Locate the cell with the specified text and output its (x, y) center coordinate. 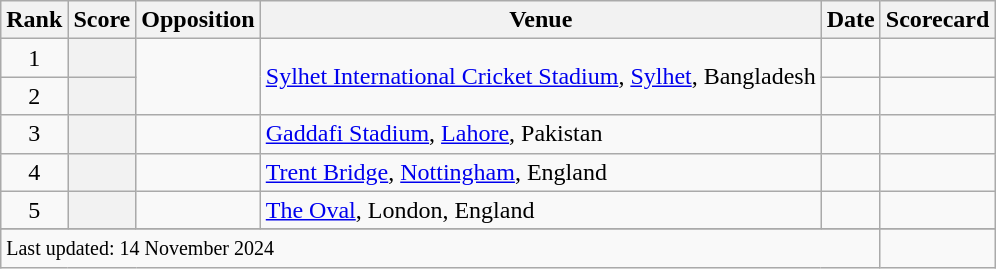
Scorecard (938, 20)
1 (34, 58)
5 (34, 210)
Score (102, 20)
Rank (34, 20)
4 (34, 172)
Sylhet International Cricket Stadium, Sylhet, Bangladesh (540, 77)
Date (850, 20)
Venue (540, 20)
Last updated: 14 November 2024 (441, 248)
3 (34, 134)
2 (34, 96)
Opposition (198, 20)
Gaddafi Stadium, Lahore, Pakistan (540, 134)
Trent Bridge, Nottingham, England (540, 172)
The Oval, London, England (540, 210)
